Scan for the cell matching the given text and deliver its [x, y] coordinate at center. 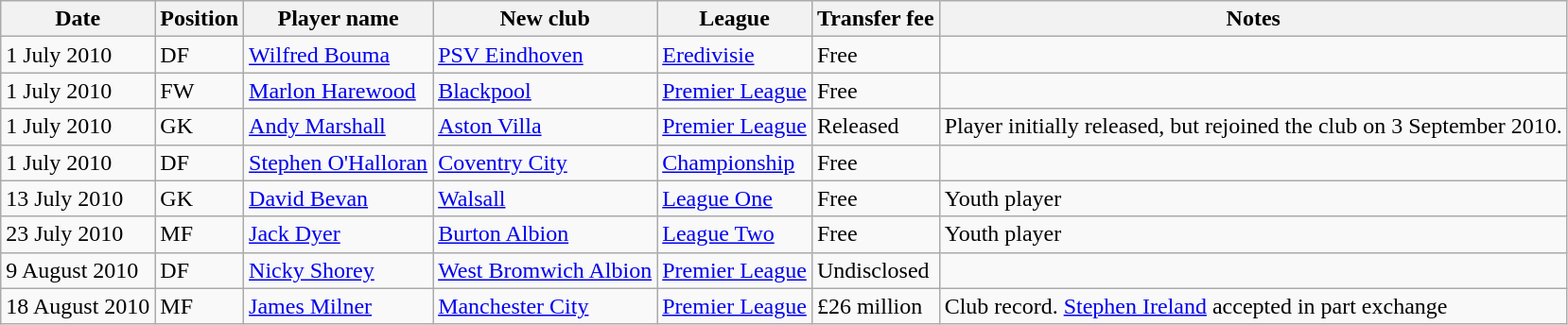
Stephen O'Halloran [339, 162]
Notes [1253, 19]
David Bevan [339, 198]
Andy Marshall [339, 127]
23 July 2010 [78, 234]
Date [78, 19]
18 August 2010 [78, 306]
Eredivisie [735, 55]
New club [545, 19]
Manchester City [545, 306]
West Bromwich Albion [545, 270]
Transfer fee [876, 19]
Player name [339, 19]
Club record. Stephen Ireland accepted in part exchange [1253, 306]
Coventry City [545, 162]
Position [200, 19]
Aston Villa [545, 127]
FW [200, 91]
Jack Dyer [339, 234]
Burton Albion [545, 234]
Released [876, 127]
9 August 2010 [78, 270]
Championship [735, 162]
League Two [735, 234]
£26 million [876, 306]
PSV Eindhoven [545, 55]
League One [735, 198]
James Milner [339, 306]
13 July 2010 [78, 198]
Player initially released, but rejoined the club on 3 September 2010. [1253, 127]
Marlon Harewood [339, 91]
Blackpool [545, 91]
Undisclosed [876, 270]
Nicky Shorey [339, 270]
League [735, 19]
Wilfred Bouma [339, 55]
Walsall [545, 198]
